Scan for the cell matching the given text and deliver its [x, y] coordinate at center. 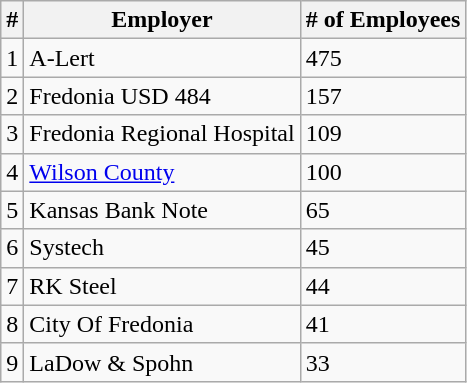
3 [12, 134]
RK Steel [162, 286]
Wilson County [162, 172]
33 [383, 362]
44 [383, 286]
41 [383, 324]
2 [12, 96]
Kansas Bank Note [162, 210]
9 [12, 362]
Systech [162, 248]
6 [12, 248]
Fredonia Regional Hospital [162, 134]
4 [12, 172]
A-Lert [162, 58]
7 [12, 286]
# [12, 20]
5 [12, 210]
157 [383, 96]
8 [12, 324]
LaDow & Spohn [162, 362]
# of Employees [383, 20]
65 [383, 210]
45 [383, 248]
100 [383, 172]
475 [383, 58]
Fredonia USD 484 [162, 96]
City Of Fredonia [162, 324]
109 [383, 134]
1 [12, 58]
Employer [162, 20]
